Detect which cell encompasses the target text, then output its [X, Y] center coordinate. 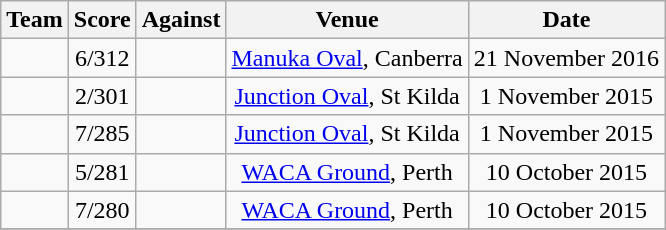
Date [566, 20]
7/285 [102, 134]
Team [35, 20]
6/312 [102, 58]
5/281 [102, 172]
Manuka Oval, Canberra [347, 58]
21 November 2016 [566, 58]
Venue [347, 20]
2/301 [102, 96]
Score [102, 20]
7/280 [102, 210]
Against [181, 20]
